For the text-containing cell, return its midpoint in (X, Y) coordinate format. 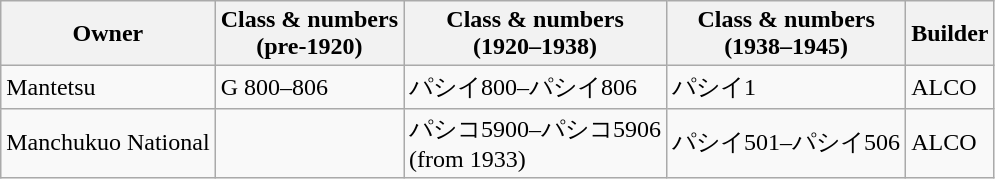
Owner (108, 34)
パシイ800–パシイ806 (536, 88)
G 800–806 (309, 88)
Class & numbers(pre-1920) (309, 34)
Mantetsu (108, 88)
Class & numbers(1938–1945) (786, 34)
パシイ1 (786, 88)
Manchukuo National (108, 143)
Builder (950, 34)
Class & numbers(1920–1938) (536, 34)
パシコ5900–パシコ5906(from 1933) (536, 143)
パシイ501–パシイ506 (786, 143)
